Find where the given text appears and provide that cell's center as [x, y] coordinate. 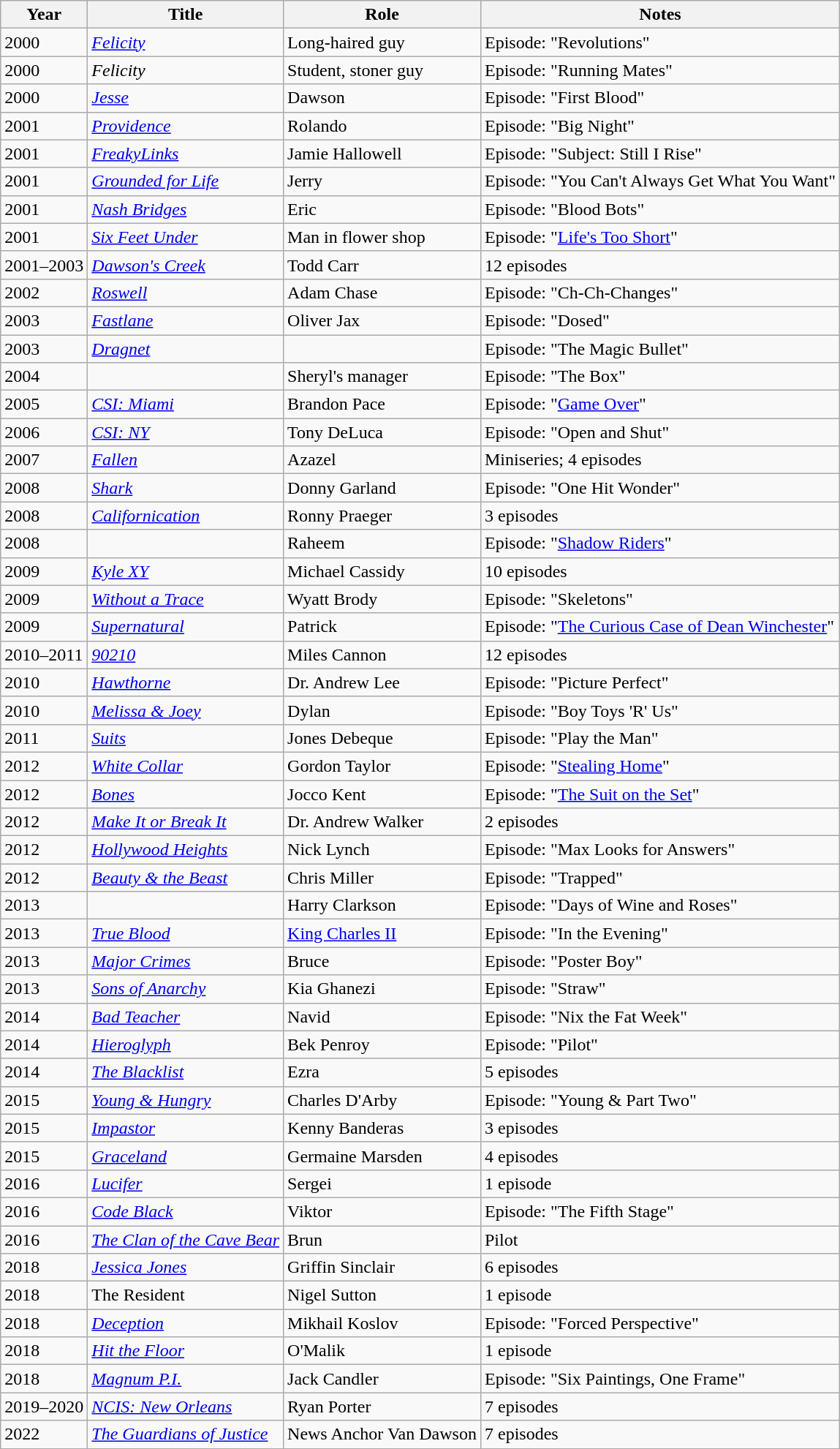
Episode: "Life's Too Short" [659, 237]
Episode: "The Suit on the Set" [659, 794]
Oliver Jax [382, 320]
Nigel Sutton [382, 1295]
Ezra [382, 1072]
Dragnet [186, 349]
Mikhail Koslov [382, 1323]
Jessica Jones [186, 1268]
Episode: "Shadow Riders" [659, 543]
Episode: "Running Mates" [659, 70]
Episode: "The Magic Bullet" [659, 349]
Adam Chase [382, 293]
Episode: "Subject: Still I Rise" [659, 154]
Hawthorne [186, 682]
Kia Ghanezi [382, 989]
Navid [382, 1017]
Germaine Marsden [382, 1156]
Lucifer [186, 1183]
Make It or Break It [186, 822]
2005 [44, 404]
Patrick [382, 627]
Episode: "Open and Shut" [659, 432]
Magnum P.I. [186, 1379]
Californication [186, 516]
Episode: "The Box" [659, 377]
Jack Candler [382, 1379]
Michael Cassidy [382, 571]
Grounded for Life [186, 181]
Episode: "Play the Man" [659, 738]
Episode: "Days of Wine and Roses" [659, 906]
Episode: "Revolutions" [659, 42]
Dr. Andrew Lee [382, 682]
Shark [186, 488]
Sergei [382, 1183]
Notes [659, 15]
Dylan [382, 710]
Ronny Praeger [382, 516]
Episode: "Boy Toys 'R' Us" [659, 710]
Griffin Sinclair [382, 1268]
Code Black [186, 1211]
2010–2011 [44, 655]
Episode: "Pilot" [659, 1045]
Fastlane [186, 320]
Jones Debeque [382, 738]
Gordon Taylor [382, 766]
Eric [382, 209]
Episode: "The Fifth Stage" [659, 1211]
Young & Hungry [186, 1100]
Sons of Anarchy [186, 989]
Major Crimes [186, 961]
Dawson [382, 98]
Jocco Kent [382, 794]
True Blood [186, 933]
2022 [44, 1434]
Providence [186, 126]
Kenny Banderas [382, 1128]
Pilot [659, 1240]
Sheryl's manager [382, 377]
90210 [186, 655]
Deception [186, 1323]
Beauty & the Beast [186, 878]
Raheem [382, 543]
Episode: "Young & Part Two" [659, 1100]
Title [186, 15]
2004 [44, 377]
Wyatt Brody [382, 599]
The Blacklist [186, 1072]
O'Malik [382, 1351]
Year [44, 15]
Episode: "Trapped" [659, 878]
Suits [186, 738]
2002 [44, 293]
Episode: "Dosed" [659, 320]
6 episodes [659, 1268]
Episode: "One Hit Wonder" [659, 488]
Hit the Floor [186, 1351]
Melissa & Joey [186, 710]
Ryan Porter [382, 1407]
Episode: "Picture Perfect" [659, 682]
Donny Garland [382, 488]
Long-haired guy [382, 42]
2011 [44, 738]
Bek Penroy [382, 1045]
The Resident [186, 1295]
Dawson's Creek [186, 265]
Episode: "Blood Bots" [659, 209]
Miles Cannon [382, 655]
Graceland [186, 1156]
4 episodes [659, 1156]
2001–2003 [44, 265]
Dr. Andrew Walker [382, 822]
The Clan of the Cave Bear [186, 1240]
Student, stoner guy [382, 70]
Nash Bridges [186, 209]
Charles D'Arby [382, 1100]
Jerry [382, 181]
CSI: Miami [186, 404]
Episode: "Nix the Fat Week" [659, 1017]
Episode: "Poster Boy" [659, 961]
Hollywood Heights [186, 850]
Episode: "Forced Perspective" [659, 1323]
Episode: "Six Paintings, One Frame" [659, 1379]
Jesse [186, 98]
Azazel [382, 460]
2 episodes [659, 822]
Episode: "In the Evening" [659, 933]
FreakyLinks [186, 154]
Episode: "Big Night" [659, 126]
Man in flower shop [382, 237]
Episode: "Stealing Home" [659, 766]
Without a Trace [186, 599]
Episode: "Ch-Ch-Changes" [659, 293]
Supernatural [186, 627]
Impastor [186, 1128]
Bad Teacher [186, 1017]
The Guardians of Justice [186, 1434]
NCIS: New Orleans [186, 1407]
CSI: NY [186, 432]
Kyle XY [186, 571]
Episode: "First Blood" [659, 98]
Episode: "You Can't Always Get What You Want" [659, 181]
Harry Clarkson [382, 906]
Brun [382, 1240]
Viktor [382, 1211]
Hieroglyph [186, 1045]
News Anchor Van Dawson [382, 1434]
Rolando [382, 126]
Chris Miller [382, 878]
2019–2020 [44, 1407]
Miniseries; 4 episodes [659, 460]
Bruce [382, 961]
5 episodes [659, 1072]
Episode: "Max Looks for Answers" [659, 850]
White Collar [186, 766]
Roswell [186, 293]
10 episodes [659, 571]
Episode: "Straw" [659, 989]
Episode: "The Curious Case of Dean Winchester" [659, 627]
Fallen [186, 460]
Bones [186, 794]
Brandon Pace [382, 404]
2007 [44, 460]
Role [382, 15]
Episode: "Skeletons" [659, 599]
King Charles II [382, 933]
Six Feet Under [186, 237]
Nick Lynch [382, 850]
Episode: "Game Over" [659, 404]
Todd Carr [382, 265]
2006 [44, 432]
Tony DeLuca [382, 432]
Jamie Hallowell [382, 154]
